Find where the given text appears and provide that cell's center as (x, y) coordinate. 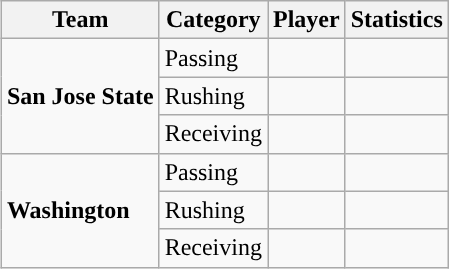
Washington (80, 210)
Category (213, 20)
Statistics (396, 20)
San Jose State (80, 96)
Team (80, 20)
Player (307, 20)
